Return (X, Y) of the center of cell containing provided text 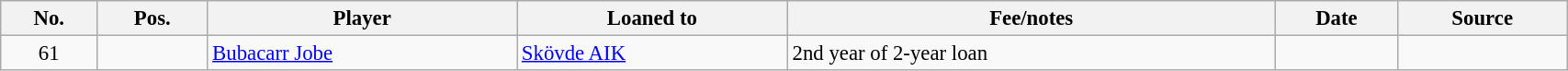
Player (362, 18)
No. (50, 18)
61 (50, 53)
2nd year of 2-year loan (1031, 53)
Source (1483, 18)
Fee/notes (1031, 18)
Skövde AIK (652, 53)
Date (1337, 18)
Bubacarr Jobe (362, 53)
Pos. (152, 18)
Loaned to (652, 18)
